Determine the [x, y] coordinate at the center of the cell enclosing the given text.  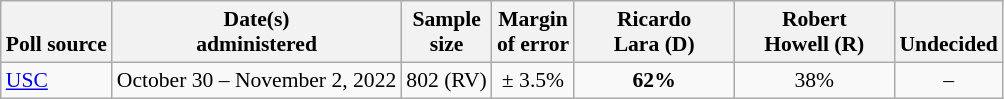
Samplesize [446, 32]
– [948, 80]
38% [814, 80]
October 30 – November 2, 2022 [257, 80]
RicardoLara (D) [654, 32]
Date(s)administered [257, 32]
± 3.5% [533, 80]
RobertHowell (R) [814, 32]
802 (RV) [446, 80]
USC [56, 80]
Poll source [56, 32]
62% [654, 80]
Undecided [948, 32]
Marginof error [533, 32]
